Detect which cell encompasses the target text, then output its [X, Y] center coordinate. 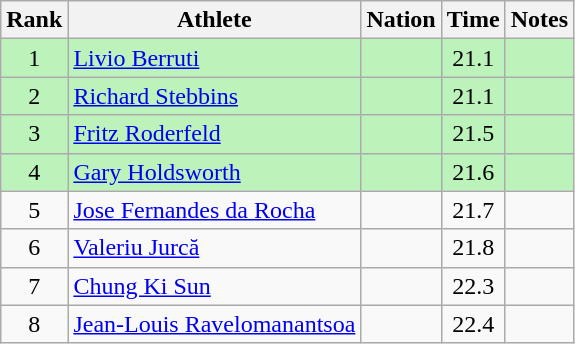
Gary Holdsworth [214, 172]
Time [473, 20]
3 [34, 134]
22.3 [473, 286]
22.4 [473, 324]
Livio Berruti [214, 58]
4 [34, 172]
7 [34, 286]
6 [34, 248]
21.6 [473, 172]
21.5 [473, 134]
Notes [539, 20]
Nation [401, 20]
21.7 [473, 210]
5 [34, 210]
Chung Ki Sun [214, 286]
Valeriu Jurcă [214, 248]
Jean-Louis Ravelomanantsoa [214, 324]
1 [34, 58]
2 [34, 96]
Athlete [214, 20]
Fritz Roderfeld [214, 134]
Richard Stebbins [214, 96]
Jose Fernandes da Rocha [214, 210]
21.8 [473, 248]
8 [34, 324]
Rank [34, 20]
